Scan for the cell matching the given text and deliver its [X, Y] coordinate at center. 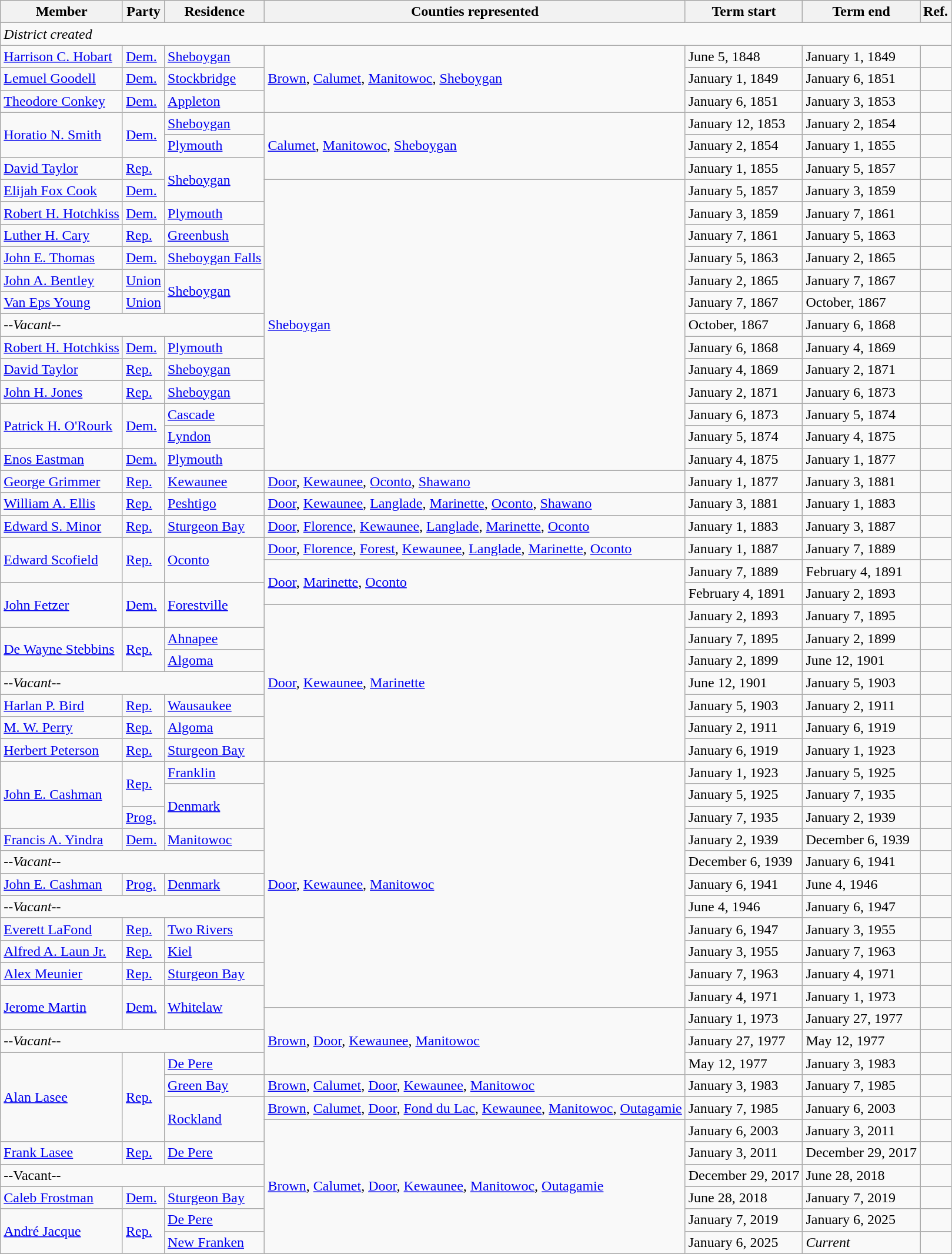
Alex Meunier [62, 974]
Alan Lasee [62, 1097]
Door, Florence, Kewaunee, Langlade, Marinette, Oconto [475, 526]
January 3, 1887 [861, 526]
June 5, 1848 [744, 56]
January 12, 1853 [744, 123]
Luther H. Cary [62, 235]
Term end [861, 12]
Green Bay [215, 1086]
Everett LaFond [62, 929]
Party [143, 12]
Brown, Calumet, Door, Kewaunee, Manitowoc, Outagamie [475, 1186]
John Fetzer [62, 604]
Van Eps Young [62, 303]
Peshtigo [215, 504]
Greenbush [215, 235]
Edward Scofield [62, 560]
Elijah Fox Cook [62, 190]
Appleton [215, 101]
Brown, Door, Kewaunee, Manitowoc [475, 1041]
John E. Thomas [62, 258]
Harrison C. Hobart [62, 56]
Counties represented [475, 12]
Door, Marinette, Oconto [475, 582]
De Wayne Stebbins [62, 649]
Ahnapee [215, 638]
Whitelaw [215, 1008]
Door, Florence, Forest, Kewaunee, Langlade, Marinette, Oconto [475, 549]
Edward S. Minor [62, 526]
André Jacque [62, 1231]
Kewaunee [215, 481]
Member [62, 12]
Door, Kewaunee, Langlade, Marinette, Oconto, Shawano [475, 504]
Lyndon [215, 437]
District created [476, 34]
John A. Bentley [62, 280]
Rockland [215, 1119]
Alfred A. Laun Jr. [62, 951]
January 1, 1887 [744, 549]
Residence [215, 12]
Horatio N. Smith [62, 135]
Kiel [215, 951]
Forestville [215, 604]
Two Rivers [215, 929]
Cascade [215, 414]
Stockbridge [215, 79]
Patrick H. O'Rourk [62, 426]
Manitowoc [215, 840]
Sheboygan Falls [215, 258]
Brown, Calumet, Door, Kewaunee, Manitowoc [475, 1086]
New Franken [215, 1242]
January 3, 1853 [861, 101]
Brown, Calumet, Manitowoc, Sheboygan [475, 79]
Oconto [215, 560]
Lemuel Goodell [62, 79]
Jerome Martin [62, 1008]
Herbert Peterson [62, 750]
Caleb Frostman [62, 1198]
Wausaukee [215, 705]
Ref. [936, 12]
John H. Jones [62, 392]
Door, Kewaunee, Marinette [475, 683]
Current [861, 1242]
Term start [744, 12]
Theodore Conkey [62, 101]
George Grimmer [62, 481]
Calumet, Manitowoc, Sheboygan [475, 146]
William A. Ellis [62, 504]
Franklin [215, 773]
Frank Lasee [62, 1153]
Door, Kewaunee, Oconto, Shawano [475, 481]
Francis A. Yindra [62, 840]
M. W. Perry [62, 728]
Enos Eastman [62, 459]
Brown, Calumet, Door, Fond du Lac, Kewaunee, Manitowoc, Outagamie [475, 1108]
Door, Kewaunee, Manitowoc [475, 884]
Harlan P. Bird [62, 705]
